Identify which cell holds the provided text, then report its [x, y] central coordinate. 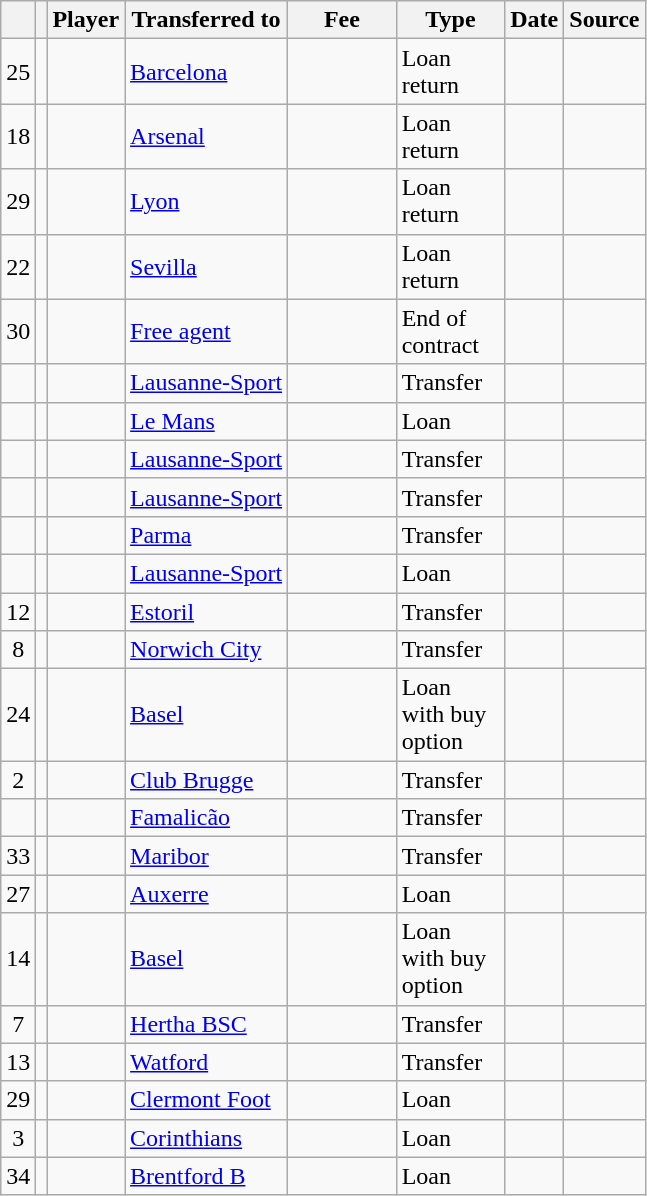
13 [18, 1062]
34 [18, 1176]
Free agent [206, 332]
8 [18, 650]
Watford [206, 1062]
Player [86, 20]
Norwich City [206, 650]
Estoril [206, 611]
30 [18, 332]
Hertha BSC [206, 1024]
Fee [342, 20]
End of contract [450, 332]
Auxerre [206, 894]
25 [18, 72]
Type [450, 20]
Club Brugge [206, 780]
Lyon [206, 202]
7 [18, 1024]
Brentford B [206, 1176]
14 [18, 959]
22 [18, 266]
3 [18, 1138]
Date [534, 20]
12 [18, 611]
Clermont Foot [206, 1100]
Arsenal [206, 136]
Parma [206, 535]
2 [18, 780]
27 [18, 894]
Source [604, 20]
18 [18, 136]
Sevilla [206, 266]
Le Mans [206, 421]
33 [18, 856]
Barcelona [206, 72]
Transferred to [206, 20]
24 [18, 715]
Famalicão [206, 818]
Corinthians [206, 1138]
Maribor [206, 856]
